Find where the given text appears and provide that cell's center as [X, Y] coordinate. 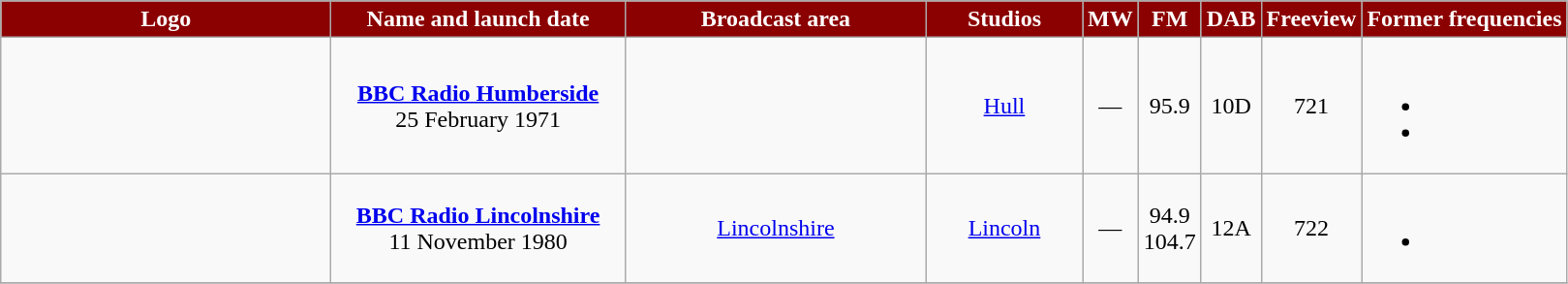
DAB [1231, 19]
BBC Radio Humberside25 February 1971 [478, 106]
BBC Radio Lincolnshire11 November 1980 [478, 229]
Name and launch date [478, 19]
94.9104.7 [1170, 229]
722 [1311, 229]
95.9 [1170, 106]
Hull [1003, 106]
Freeview [1311, 19]
10D [1231, 106]
Former frequencies [1464, 19]
Logo [167, 19]
Studios [1003, 19]
12A [1231, 229]
Broadcast area [775, 19]
FM [1170, 19]
721 [1311, 106]
Lincoln [1003, 229]
MW [1111, 19]
Lincolnshire [775, 229]
